Search for the cell housing the specified text and yield its [x, y] center coordinate. 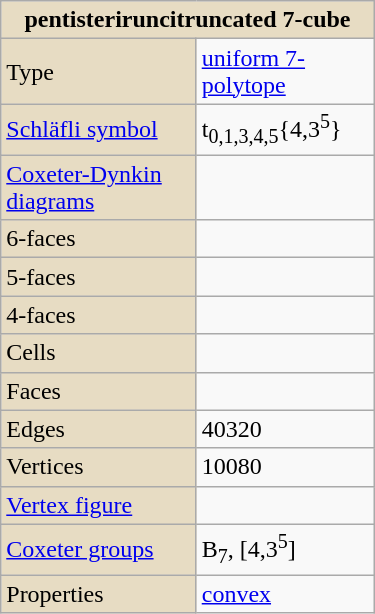
Properties [98, 594]
Type [98, 72]
40320 [285, 429]
t0,1,3,4,5{4,35} [285, 130]
5-faces [98, 277]
Schläfli symbol [98, 130]
10080 [285, 467]
Cells [98, 353]
convex [285, 594]
pentisteriruncitruncated 7-cube [188, 20]
Vertices [98, 467]
4-faces [98, 315]
6-faces [98, 239]
Coxeter-Dynkin diagrams [98, 188]
Coxeter groups [98, 550]
B7, [4,35] [285, 550]
Faces [98, 391]
Vertex figure [98, 505]
uniform 7-polytope [285, 72]
Edges [98, 429]
